Return the [x, y] coordinate for the center point of the cell that contains the specified text.  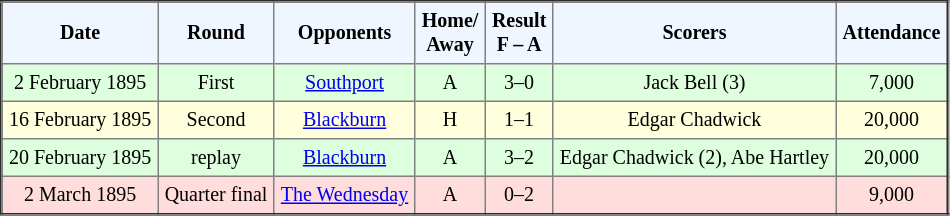
0–2 [519, 195]
Scorers [694, 33]
Attendance [892, 33]
2 March 1895 [80, 195]
9,000 [892, 195]
H [450, 120]
Jack Bell (3) [694, 83]
ResultF – A [519, 33]
16 February 1895 [80, 120]
Opponents [344, 33]
Southport [344, 83]
Home/Away [450, 33]
1–1 [519, 120]
Round [216, 33]
7,000 [892, 83]
Date [80, 33]
First [216, 83]
replay [216, 158]
Quarter final [216, 195]
Edgar Chadwick (2), Abe Hartley [694, 158]
The Wednesday [344, 195]
Second [216, 120]
2 February 1895 [80, 83]
3–2 [519, 158]
20 February 1895 [80, 158]
Edgar Chadwick [694, 120]
3–0 [519, 83]
